Extract the (x, y) coordinate from the center of the cell holding the provided text.  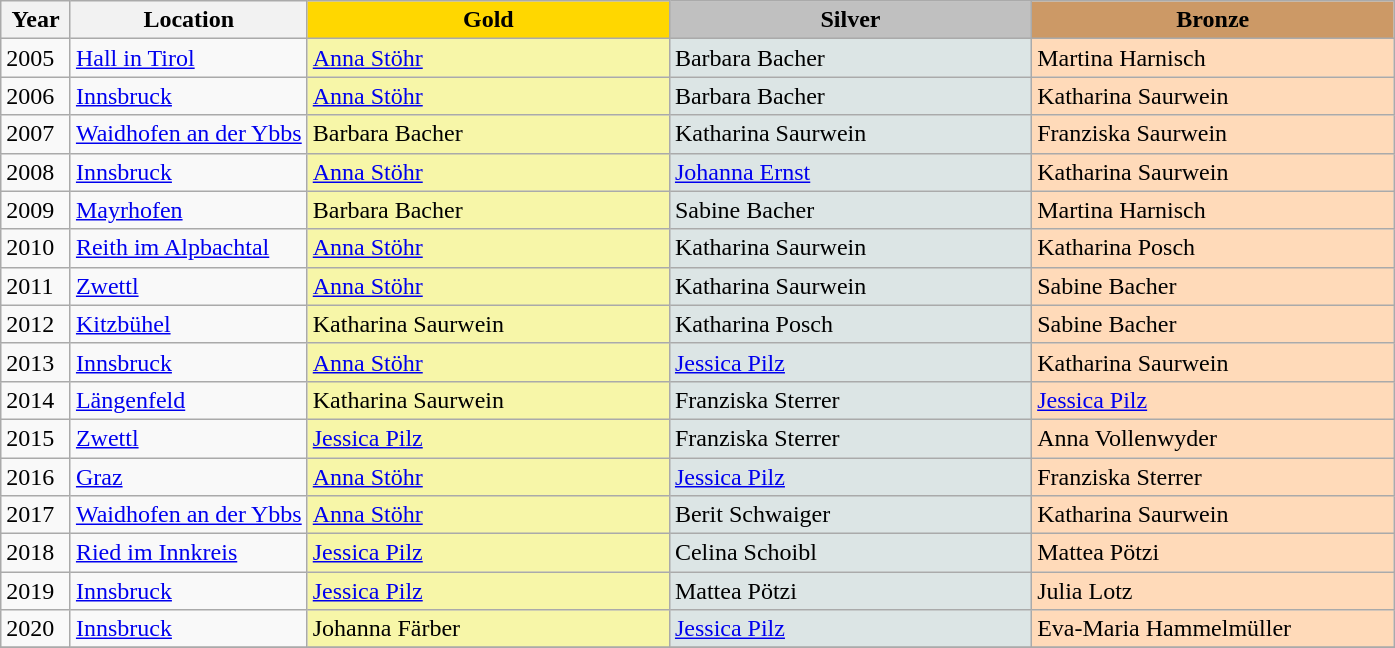
Franziska Saurwein (1213, 134)
2010 (36, 248)
Ried im Innkreis (188, 553)
2020 (36, 629)
Gold (488, 20)
2011 (36, 286)
Celina Schoibl (850, 553)
2005 (36, 58)
Location (188, 20)
Längenfeld (188, 400)
2013 (36, 362)
2017 (36, 515)
2018 (36, 553)
Eva-Maria Hammelmüller (1213, 629)
Kitzbühel (188, 324)
2014 (36, 400)
Berit Schwaiger (850, 515)
2016 (36, 477)
2006 (36, 96)
Hall in Tirol (188, 58)
2007 (36, 134)
Silver (850, 20)
Johanna Ernst (850, 172)
Anna Vollenwyder (1213, 438)
2009 (36, 210)
Mayrhofen (188, 210)
2015 (36, 438)
Year (36, 20)
Reith im Alpbachtal (188, 248)
2008 (36, 172)
Johanna Färber (488, 629)
Julia Lotz (1213, 591)
2012 (36, 324)
2019 (36, 591)
Bronze (1213, 20)
Graz (188, 477)
